Search for the cell housing the specified text and yield its (X, Y) center coordinate. 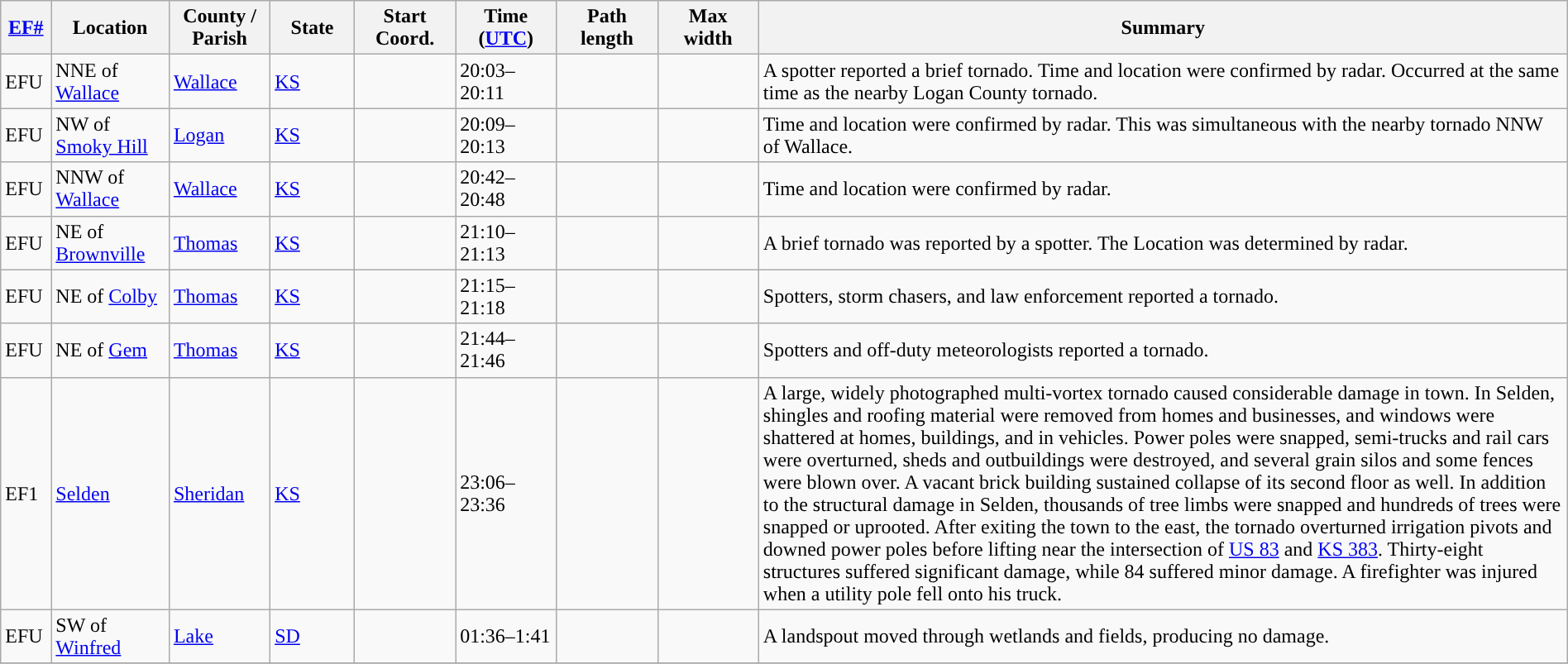
Start Coord. (404, 28)
County / Parish (219, 28)
NNW of Wallace (111, 189)
Summary (1163, 28)
Logan (219, 136)
Selden (111, 493)
A brief tornado was reported by a spotter. The Location was determined by radar. (1163, 243)
21:15–21:18 (506, 296)
NNE of Wallace (111, 81)
20:09–20:13 (506, 136)
23:06–23:36 (506, 493)
20:42–20:48 (506, 189)
01:36–1:41 (506, 637)
Path length (607, 28)
Max width (708, 28)
SW of Winfred (111, 637)
Time and location were confirmed by radar. (1163, 189)
Location (111, 28)
A spotter reported a brief tornado. Time and location were confirmed by radar. Occurred at the same time as the nearby Logan County tornado. (1163, 81)
21:44–21:46 (506, 351)
Time (UTC) (506, 28)
Lake (219, 637)
Spotters, storm chasers, and law enforcement reported a tornado. (1163, 296)
Sheridan (219, 493)
Time and location were confirmed by radar. This was simultaneous with the nearby tornado NNW of Wallace. (1163, 136)
NW of Smoky Hill (111, 136)
State (313, 28)
SD (313, 637)
20:03–20:11 (506, 81)
EF1 (26, 493)
Spotters and off-duty meteorologists reported a tornado. (1163, 351)
NE of Brownville (111, 243)
NE of Colby (111, 296)
EF# (26, 28)
21:10–21:13 (506, 243)
A landspout moved through wetlands and fields, producing no damage. (1163, 637)
NE of Gem (111, 351)
